From the cell containing the given text, extract its center point as [x, y] coordinate. 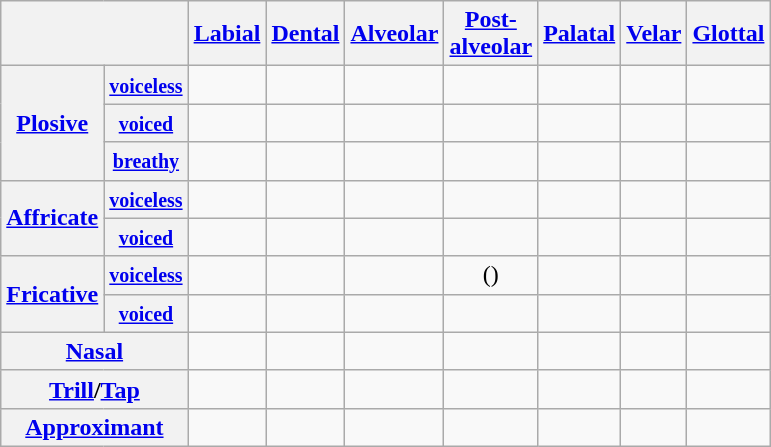
breathy [146, 161]
Dental [306, 34]
Fricative [52, 294]
Alveolar [394, 34]
Post-alveolar [491, 34]
Plosive [52, 123]
Nasal [94, 351]
Velar [654, 34]
() [491, 275]
Approximant [94, 427]
Glottal [728, 34]
Trill/Tap [94, 389]
Palatal [580, 34]
Labial [227, 34]
Affricate [52, 218]
